Capture the cell that displays the provided text and extract its (X, Y) central coordinate. 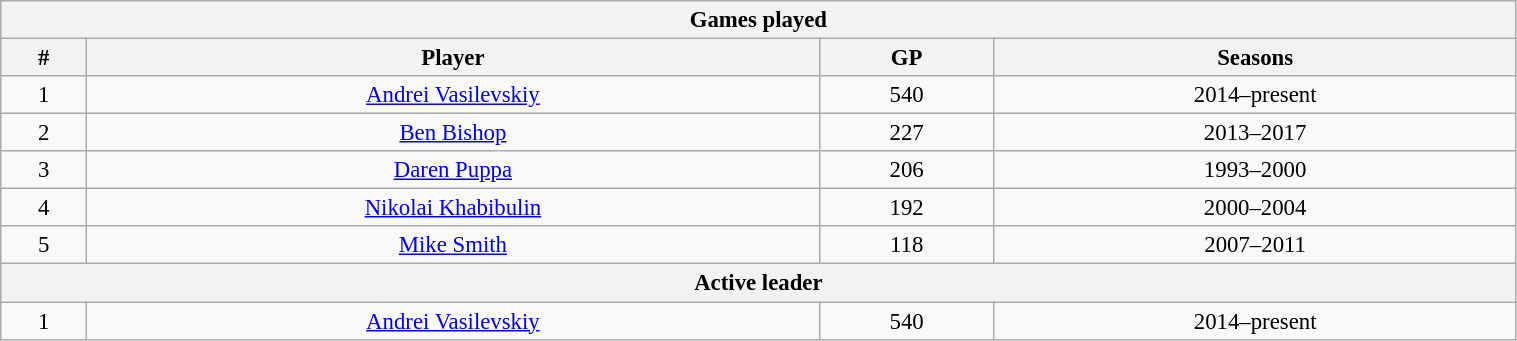
Nikolai Khabibulin (453, 208)
227 (906, 133)
3 (44, 170)
Active leader (758, 283)
Mike Smith (453, 245)
# (44, 58)
1993–2000 (1255, 170)
4 (44, 208)
118 (906, 245)
2 (44, 133)
Daren Puppa (453, 170)
GP (906, 58)
Player (453, 58)
206 (906, 170)
Ben Bishop (453, 133)
Games played (758, 20)
Seasons (1255, 58)
2013–2017 (1255, 133)
5 (44, 245)
2000–2004 (1255, 208)
2007–2011 (1255, 245)
192 (906, 208)
